For the text-containing cell, return its midpoint in (X, Y) coordinate format. 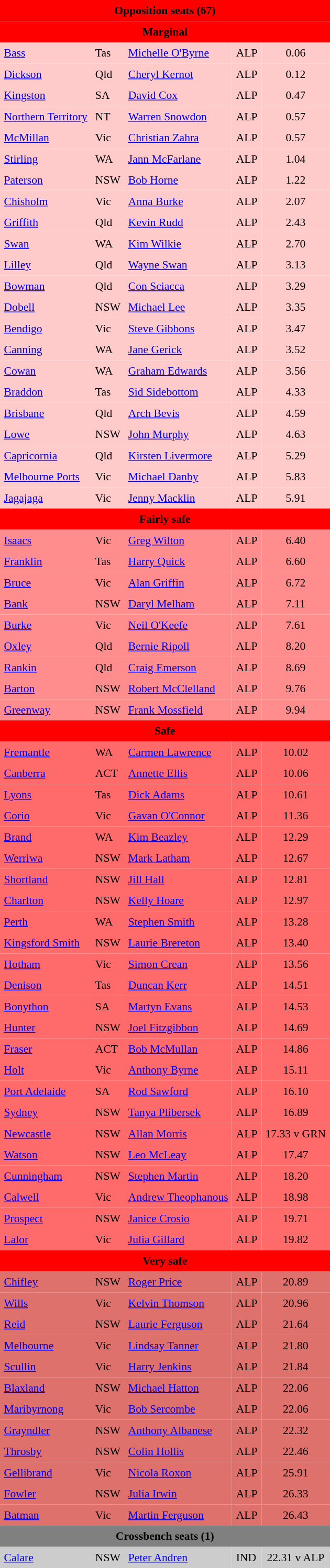
Martin Ferguson (178, 1515)
Newcastle (46, 1133)
Fairly safe (165, 519)
Opposition seats (67) (165, 10)
17.47 (295, 1155)
16.10 (295, 1091)
Martyn Evans (178, 1006)
Kelvin Thomson (178, 1303)
8.69 (295, 667)
Reid (46, 1324)
Fremantle (46, 752)
5.29 (295, 455)
Dobell (46, 307)
Laurie Brereton (178, 943)
Greg Wilton (178, 540)
Bernie Ripoll (178, 646)
9.76 (295, 689)
1.04 (295, 159)
21.84 (295, 1367)
Fowler (46, 1494)
18.20 (295, 1176)
Bruce (46, 582)
Prospect (46, 1218)
Brand (46, 837)
Jenny Macklin (178, 498)
Harry Quick (178, 561)
Maribyrnong (46, 1409)
Stephen Smith (178, 921)
Dickson (46, 74)
McMillan (46, 138)
Neil O'Keefe (178, 625)
Gellibrand (46, 1472)
0.06 (295, 53)
12.67 (295, 858)
Nicola Roxon (178, 1472)
18.98 (295, 1197)
Franklin (46, 561)
Bob Sercombe (178, 1409)
14.53 (295, 1006)
Con Sciacca (178, 286)
Isaacs (46, 540)
Northern Territory (46, 116)
13.28 (295, 921)
Chisholm (46, 201)
Bendigo (46, 328)
Calare (46, 1557)
14.69 (295, 1028)
Colin Hollis (178, 1451)
Braddon (46, 392)
20.89 (295, 1282)
26.33 (295, 1494)
Oxley (46, 646)
Jane Gerick (178, 349)
16.89 (295, 1112)
3.29 (295, 286)
Simon Crean (178, 964)
Bonython (46, 1006)
10.02 (295, 752)
Safe (165, 731)
Tanya Plibersek (178, 1112)
Burke (46, 625)
Lilley (46, 265)
3.13 (295, 265)
Melbourne Ports (46, 477)
IND (247, 1557)
6.60 (295, 561)
7.61 (295, 625)
6.40 (295, 540)
0.47 (295, 95)
Griffith (46, 222)
11.36 (295, 816)
Very safe (165, 1260)
3.35 (295, 307)
Crossbench seats (1) (165, 1536)
Denison (46, 985)
Peter Andren (178, 1557)
Throsby (46, 1451)
5.83 (295, 477)
21.64 (295, 1324)
Melbourne (46, 1345)
Graham Edwards (178, 370)
Janice Crosio (178, 1218)
Brisbane (46, 413)
17.33 v GRN (295, 1133)
Perth (46, 921)
Kim Beazley (178, 837)
Rankin (46, 667)
22.46 (295, 1451)
Michelle O'Byrne (178, 53)
2.70 (295, 243)
Anthony Albanese (178, 1430)
Shortland (46, 879)
John Murphy (178, 434)
Mark Latham (178, 858)
Kevin Rudd (178, 222)
Laurie Ferguson (178, 1324)
Rod Sawford (178, 1091)
21.80 (295, 1345)
Harry Jenkins (178, 1367)
Robert McClelland (178, 689)
Cheryl Kernot (178, 74)
Lalor (46, 1239)
12.29 (295, 837)
Christian Zahra (178, 138)
Cunningham (46, 1176)
Joel Fitzgibbon (178, 1028)
Holt (46, 1070)
12.81 (295, 879)
Sydney (46, 1112)
Duncan Kerr (178, 985)
9.94 (295, 709)
Kim Wilkie (178, 243)
Stirling (46, 159)
4.59 (295, 413)
7.11 (295, 604)
Lyons (46, 794)
4.33 (295, 392)
2.07 (295, 201)
Lowe (46, 434)
8.20 (295, 646)
Michael Danby (178, 477)
Grayndler (46, 1430)
26.43 (295, 1515)
Bowman (46, 286)
22.32 (295, 1430)
3.52 (295, 349)
Watson (46, 1155)
Julia Irwin (178, 1494)
Andrew Theophanous (178, 1197)
12.97 (295, 900)
Kingsford Smith (46, 943)
Wayne Swan (178, 265)
Paterson (46, 180)
Greenway (46, 709)
10.06 (295, 773)
Roger Price (178, 1282)
Kingston (46, 95)
Jill Hall (178, 879)
Michael Lee (178, 307)
Michael Hatton (178, 1387)
20.96 (295, 1303)
Blaxland (46, 1387)
Capricornia (46, 455)
15.11 (295, 1070)
Chifley (46, 1282)
Werriwa (46, 858)
Steve Gibbons (178, 328)
Carmen Lawrence (178, 752)
Scullin (46, 1367)
Allan Morris (178, 1133)
3.56 (295, 370)
Port Adelaide (46, 1091)
Anthony Byrne (178, 1070)
Arch Bevis (178, 413)
13.56 (295, 964)
14.86 (295, 1048)
Bass (46, 53)
Annette Ellis (178, 773)
Frank Mossfield (178, 709)
Bank (46, 604)
Stephen Martin (178, 1176)
19.82 (295, 1239)
0.12 (295, 74)
3.47 (295, 328)
Wills (46, 1303)
Gavan O'Connor (178, 816)
Corio (46, 816)
1.22 (295, 180)
Barton (46, 689)
Calwell (46, 1197)
22.31 v ALP (295, 1557)
14.51 (295, 985)
Leo McLeay (178, 1155)
Dick Adams (178, 794)
19.71 (295, 1218)
Marginal (165, 31)
Kelly Hoare (178, 900)
Cowan (46, 370)
Sid Sidebottom (178, 392)
4.63 (295, 434)
2.43 (295, 222)
Batman (46, 1515)
Hunter (46, 1028)
Jann McFarlane (178, 159)
10.61 (295, 794)
Julia Gillard (178, 1239)
NT (108, 116)
13.40 (295, 943)
Alan Griffin (178, 582)
Hotham (46, 964)
Craig Emerson (178, 667)
Fraser (46, 1048)
Bob Horne (178, 180)
Daryl Melham (178, 604)
6.72 (295, 582)
25.91 (295, 1472)
Warren Snowdon (178, 116)
Bob McMullan (178, 1048)
Anna Burke (178, 201)
David Cox (178, 95)
Canberra (46, 773)
Charlton (46, 900)
Jagajaga (46, 498)
Swan (46, 243)
5.91 (295, 498)
Kirsten Livermore (178, 455)
Lindsay Tanner (178, 1345)
Canning (46, 349)
